Extract the [X, Y] coordinate from the center of the cell holding the provided text.  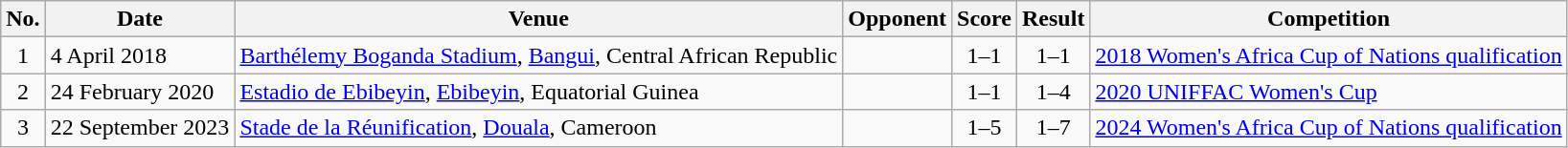
1–4 [1054, 92]
Venue [538, 19]
2 [23, 92]
22 September 2023 [140, 128]
Stade de la Réunification, Douala, Cameroon [538, 128]
2024 Women's Africa Cup of Nations qualification [1329, 128]
Date [140, 19]
Opponent [898, 19]
1–5 [985, 128]
Competition [1329, 19]
Score [985, 19]
No. [23, 19]
2018 Women's Africa Cup of Nations qualification [1329, 55]
3 [23, 128]
1 [23, 55]
4 April 2018 [140, 55]
2020 UNIFFAC Women's Cup [1329, 92]
Barthélemy Boganda Stadium, Bangui, Central African Republic [538, 55]
Estadio de Ebibeyin, Ebibeyin, Equatorial Guinea [538, 92]
Result [1054, 19]
1–7 [1054, 128]
24 February 2020 [140, 92]
